Search for the cell housing the specified text and yield its [X, Y] center coordinate. 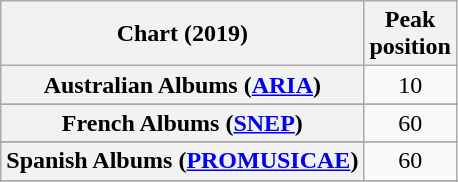
10 [410, 85]
Peakposition [410, 34]
Australian Albums (ARIA) [182, 85]
Spanish Albums (PROMUSICAE) [182, 161]
French Albums (SNEP) [182, 123]
Chart (2019) [182, 34]
